Detect which cell encompasses the target text, then output its (x, y) center coordinate. 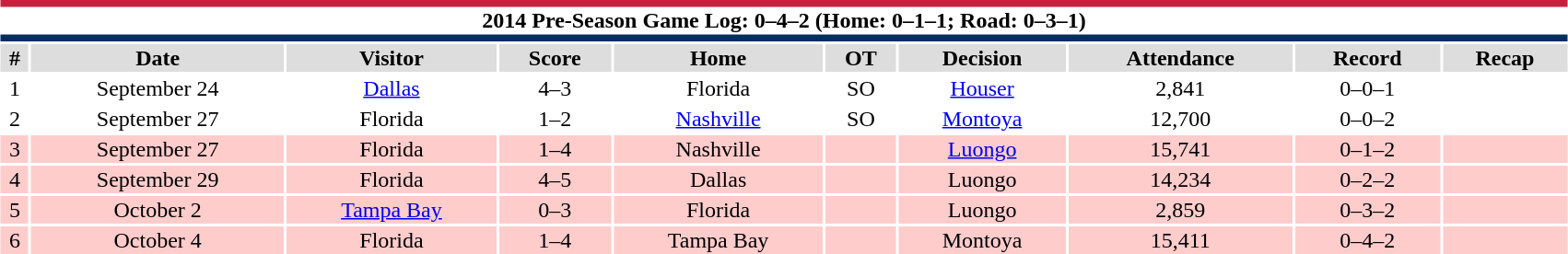
Record (1367, 58)
Score (555, 58)
Houser (982, 88)
OT (860, 58)
Home (719, 58)
0–1–2 (1367, 149)
# (15, 58)
Recap (1505, 58)
4–3 (555, 88)
1 (15, 88)
15,741 (1181, 149)
Date (158, 58)
October 4 (158, 240)
12,700 (1181, 119)
0–2–2 (1367, 179)
Attendance (1181, 58)
2,841 (1181, 88)
September 29 (158, 179)
2 (15, 119)
2014 Pre-Season Game Log: 0–4–2 (Home: 0–1–1; Road: 0–3–1) (784, 20)
September 24 (158, 88)
14,234 (1181, 179)
October 2 (158, 210)
0–4–2 (1367, 240)
0–0–1 (1367, 88)
4 (15, 179)
4–5 (555, 179)
5 (15, 210)
3 (15, 149)
0–3–2 (1367, 210)
Decision (982, 58)
6 (15, 240)
0–3 (555, 210)
Visitor (392, 58)
2,859 (1181, 210)
15,411 (1181, 240)
0–0–2 (1367, 119)
1–2 (555, 119)
